Scan for the cell matching the given text and deliver its (X, Y) coordinate at center. 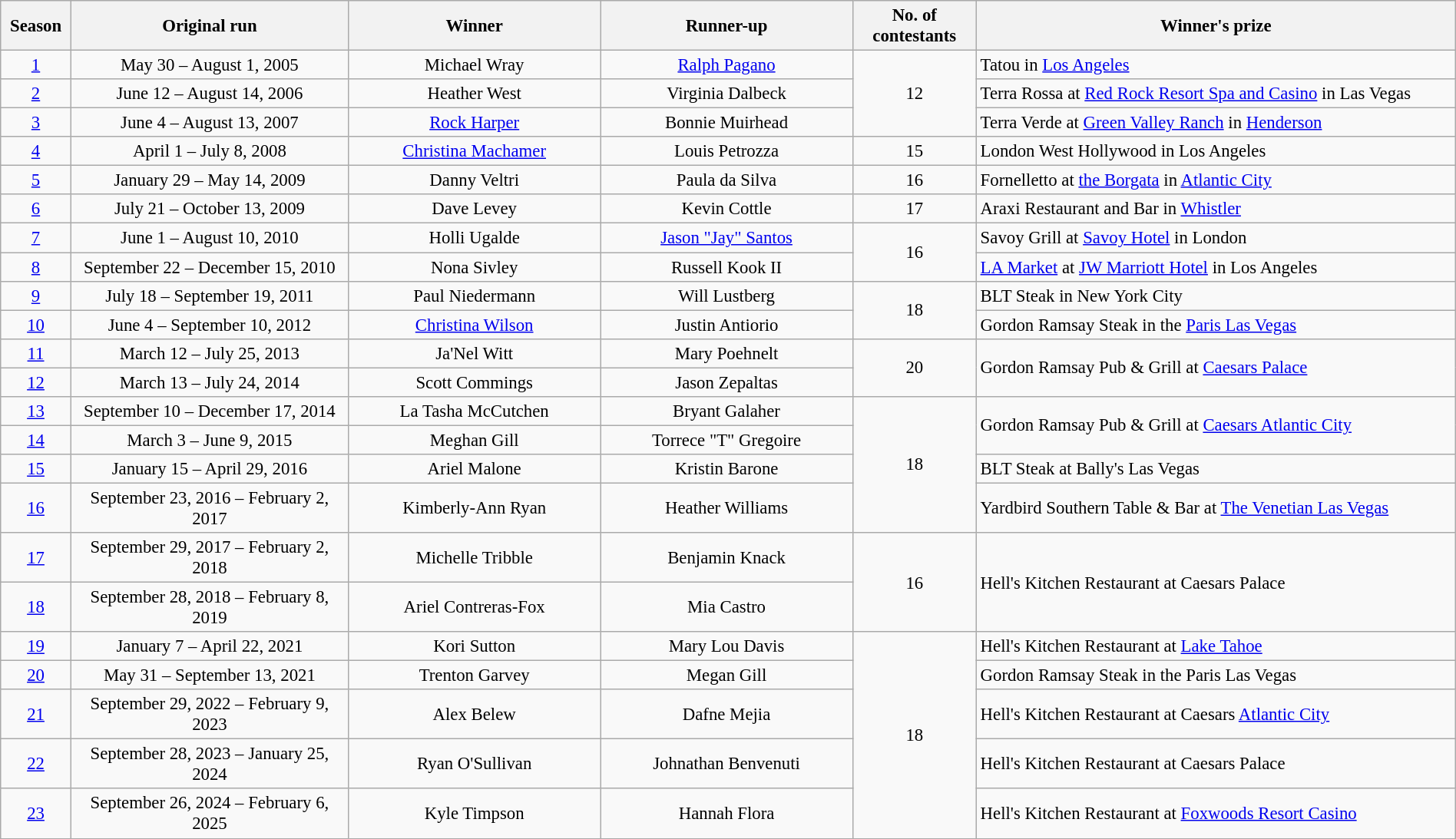
September 28, 2018 – February 8, 2019 (209, 608)
Season (36, 26)
Mia Castro (726, 608)
Christina Machamer (474, 151)
11 (36, 353)
May 30 – August 1, 2005 (209, 65)
BLT Steak at Bally's Las Vegas (1216, 469)
Winner's prize (1216, 26)
Benjamin Knack (726, 557)
13 (36, 411)
June 4 – September 10, 2012 (209, 325)
Heather Williams (726, 508)
1 (36, 65)
Kimberly-Ann Ryan (474, 508)
Araxi Restaurant and Bar in Whistler (1216, 210)
Heather West (474, 94)
June 4 – August 13, 2007 (209, 123)
Original run (209, 26)
23 (36, 814)
Jason Zepaltas (726, 382)
8 (36, 267)
5 (36, 180)
May 31 – September 13, 2021 (209, 675)
Runner-up (726, 26)
9 (36, 296)
Fornelletto at the Borgata in Atlantic City (1216, 180)
21 (36, 714)
Yardbird Southern Table & Bar at The Venetian Las Vegas (1216, 508)
Gordon Ramsay Pub & Grill at Caesars Atlantic City (1216, 425)
September 26, 2024 – February 6, 2025 (209, 814)
Scott Commings (474, 382)
Dave Levey (474, 210)
4 (36, 151)
September 10 – December 17, 2014 (209, 411)
September 23, 2016 – February 2, 2017 (209, 508)
London West Hollywood in Los Angeles (1216, 151)
Kyle Timpson (474, 814)
Ja'Nel Witt (474, 353)
July 21 – October 13, 2009 (209, 210)
Louis Petrozza (726, 151)
September 28, 2023 – January 25, 2024 (209, 765)
Russell Kook II (726, 267)
Ryan O'Sullivan (474, 765)
Paula da Silva (726, 180)
Michael Wray (474, 65)
Kevin Cottle (726, 210)
January 7 – April 22, 2021 (209, 646)
March 3 – June 9, 2015 (209, 440)
Hell's Kitchen Restaurant at Caesars Atlantic City (1216, 714)
July 18 – September 19, 2011 (209, 296)
Nona Sivley (474, 267)
Mary Lou Davis (726, 646)
Trenton Garvey (474, 675)
Will Lustberg (726, 296)
Winner (474, 26)
Justin Antiorio (726, 325)
March 13 – July 24, 2014 (209, 382)
3 (36, 123)
7 (36, 238)
Kori Sutton (474, 646)
Hell's Kitchen Restaurant at Foxwoods Resort Casino (1216, 814)
Meghan Gill (474, 440)
Bonnie Muirhead (726, 123)
Michelle Tribble (474, 557)
June 12 – August 14, 2006 (209, 94)
Christina Wilson (474, 325)
January 29 – May 14, 2009 (209, 180)
Tatou in Los Angeles (1216, 65)
LA Market at JW Marriott Hotel in Los Angeles (1216, 267)
19 (36, 646)
Ralph Pagano (726, 65)
Paul Niedermann (474, 296)
6 (36, 210)
14 (36, 440)
September 29, 2022 – February 9, 2023 (209, 714)
Dafne Mejia (726, 714)
Ariel Malone (474, 469)
Kristin Barone (726, 469)
Jason "Jay" Santos (726, 238)
September 29, 2017 – February 2, 2018 (209, 557)
Ariel Contreras-Fox (474, 608)
Virginia Dalbeck (726, 94)
Danny Veltri (474, 180)
April 1 – July 8, 2008 (209, 151)
September 22 – December 15, 2010 (209, 267)
Bryant Galaher (726, 411)
22 (36, 765)
Gordon Ramsay Pub & Grill at Caesars Palace (1216, 367)
Johnathan Benvenuti (726, 765)
Torrece "T" Gregoire (726, 440)
Savoy Grill at Savoy Hotel in London (1216, 238)
10 (36, 325)
Megan Gill (726, 675)
Terra Rossa at Red Rock Resort Spa and Casino in Las Vegas (1216, 94)
BLT Steak in New York City (1216, 296)
Alex Belew (474, 714)
Mary Poehnelt (726, 353)
Hannah Flora (726, 814)
Hell's Kitchen Restaurant at Lake Tahoe (1216, 646)
January 15 – April 29, 2016 (209, 469)
2 (36, 94)
Holli Ugalde (474, 238)
Rock Harper (474, 123)
No. of contestants (914, 26)
La Tasha McCutchen (474, 411)
March 12 – July 25, 2013 (209, 353)
Terra Verde at Green Valley Ranch in Henderson (1216, 123)
June 1 – August 10, 2010 (209, 238)
